From the cell containing the given text, extract its center point as [X, Y] coordinate. 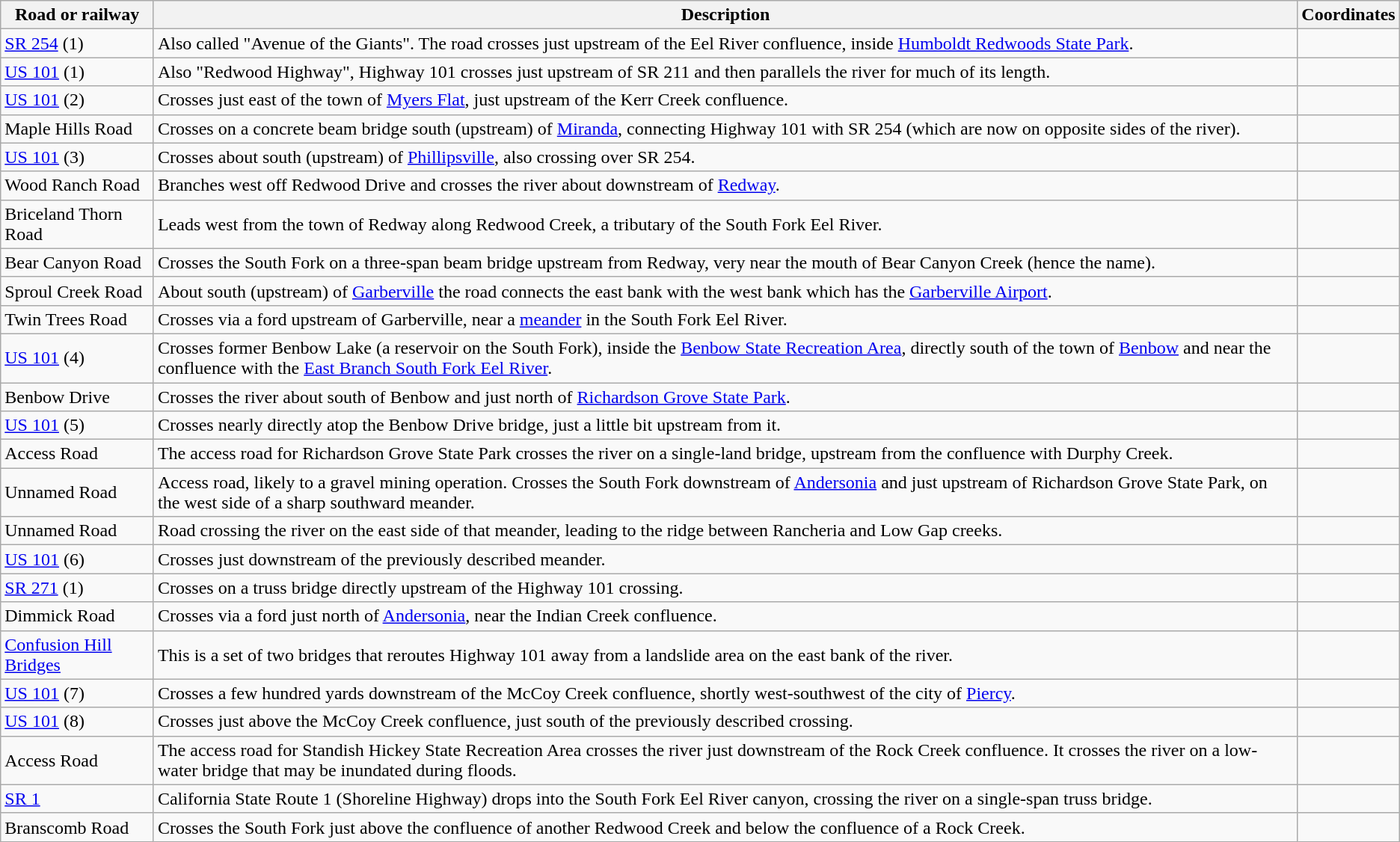
The access road for Richardson Grove State Park crosses the river on a single-land bridge, upstream from the confluence with Durphy Creek. [725, 454]
Crosses about south (upstream) of Phillipsville, also crossing over SR 254. [725, 157]
Crosses just above the McCoy Creek confluence, just south of the previously described crossing. [725, 722]
Crosses just downstream of the previously described meander. [725, 559]
Coordinates [1348, 15]
Twin Trees Road [78, 319]
Crosses the South Fork on a three-span beam bridge upstream from Redway, very near the mouth of Bear Canyon Creek (hence the name). [725, 262]
Road crossing the river on the east side of that meander, leading to the ridge between Rancheria and Low Gap creeks. [725, 531]
Description [725, 15]
Confusion Hill Bridges [78, 655]
Crosses nearly directly atop the Benbow Drive bridge, just a little bit upstream from it. [725, 425]
Also "Redwood Highway", Highway 101 crosses just upstream of SR 211 and then parallels the river for much of its length. [725, 72]
California State Route 1 (Shoreline Highway) drops into the South Fork Eel River canyon, crossing the river on a single-span truss bridge. [725, 799]
US 101 (8) [78, 722]
Crosses on a truss bridge directly upstream of the Highway 101 crossing. [725, 588]
Crosses the river about south of Benbow and just north of Richardson Grove State Park. [725, 397]
US 101 (2) [78, 100]
Crosses the South Fork just above the confluence of another Redwood Creek and below the confluence of a Rock Creek. [725, 827]
Branches west off Redwood Drive and crosses the river about downstream of Redway. [725, 185]
Crosses via a ford just north of Andersonia, near the Indian Creek confluence. [725, 616]
Road or railway [78, 15]
US 101 (6) [78, 559]
US 101 (4) [78, 357]
Briceland Thorn Road [78, 224]
US 101 (7) [78, 693]
Maple Hills Road [78, 129]
SR 271 (1) [78, 588]
SR 1 [78, 799]
Benbow Drive [78, 397]
Dimmick Road [78, 616]
Also called "Avenue of the Giants". The road crosses just upstream of the Eel River confluence, inside Humboldt Redwoods State Park. [725, 43]
Sproul Creek Road [78, 291]
Crosses just east of the town of Myers Flat, just upstream of the Kerr Creek confluence. [725, 100]
US 101 (3) [78, 157]
Wood Ranch Road [78, 185]
US 101 (1) [78, 72]
Crosses a few hundred yards downstream of the McCoy Creek confluence, shortly west-southwest of the city of Piercy. [725, 693]
About south (upstream) of Garberville the road connects the east bank with the west bank which has the Garberville Airport. [725, 291]
US 101 (5) [78, 425]
Branscomb Road [78, 827]
Crosses via a ford upstream of Garberville, near a meander in the South Fork Eel River. [725, 319]
This is a set of two bridges that reroutes Highway 101 away from a landslide area on the east bank of the river. [725, 655]
Crosses on a concrete beam bridge south (upstream) of Miranda, connecting Highway 101 with SR 254 (which are now on opposite sides of the river). [725, 129]
SR 254 (1) [78, 43]
Bear Canyon Road [78, 262]
Leads west from the town of Redway along Redwood Creek, a tributary of the South Fork Eel River. [725, 224]
